Identify which cell holds the provided text, then report its [x, y] central coordinate. 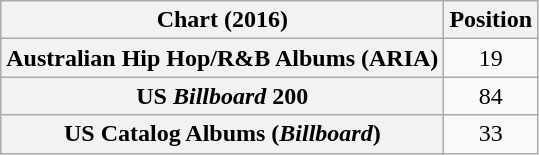
19 [491, 58]
US Billboard 200 [222, 96]
Chart (2016) [222, 20]
33 [491, 134]
US Catalog Albums (Billboard) [222, 134]
Position [491, 20]
84 [491, 96]
Australian Hip Hop/R&B Albums (ARIA) [222, 58]
